Return (x, y) of the center of cell containing provided text 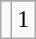
1 (24, 20)
